Output the (X, Y) coordinate of the center of the cell containing the given text.  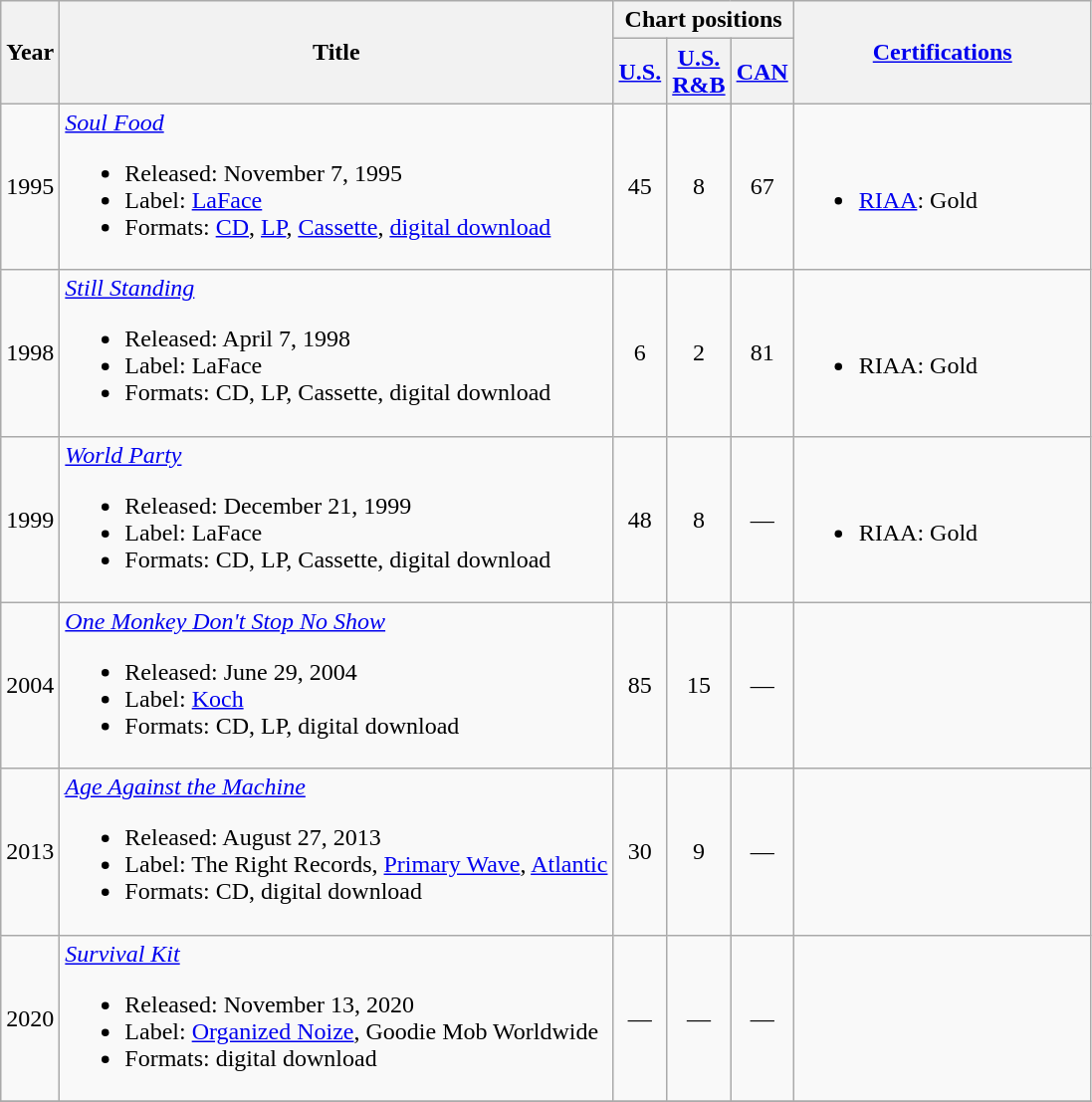
2013 (30, 852)
81 (763, 352)
2004 (30, 685)
One Monkey Don't Stop No ShowReleased: June 29, 2004Label: KochFormats: CD, LP, digital download (336, 685)
6 (640, 352)
2 (699, 352)
45 (640, 187)
Soul FoodReleased: November 7, 1995Label: LaFaceFormats: CD, LP, Cassette, digital download (336, 187)
9 (699, 852)
Title (336, 52)
15 (699, 685)
67 (763, 187)
Still StandingReleased: April 7, 1998Label: LaFaceFormats: CD, LP, Cassette, digital download (336, 352)
Certifications (942, 52)
Year (30, 52)
Age Against the MachineReleased: August 27, 2013Label: The Right Records, Primary Wave, AtlanticFormats: CD, digital download (336, 852)
85 (640, 685)
2020 (30, 1017)
30 (640, 852)
1998 (30, 352)
1999 (30, 520)
48 (640, 520)
CAN (763, 72)
U.S. R&B (699, 72)
World PartyReleased: December 21, 1999Label: LaFaceFormats: CD, LP, Cassette, digital download (336, 520)
1995 (30, 187)
U.S. (640, 72)
Chart positions (703, 20)
Survival KitReleased: November 13, 2020Label: Organized Noize, Goodie Mob WorldwideFormats: digital download (336, 1017)
